Scan for the cell matching the given text and deliver its [X, Y] coordinate at center. 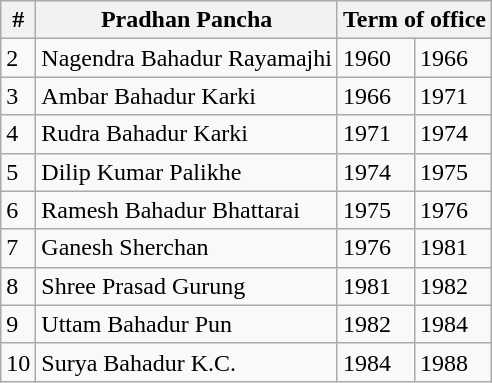
Uttam Bahadur Pun [187, 324]
1960 [376, 58]
Ramesh Bahadur Bhattarai [187, 210]
5 [18, 172]
Shree Prasad Gurung [187, 286]
3 [18, 96]
Rudra Bahadur Karki [187, 134]
Ganesh Sherchan [187, 248]
7 [18, 248]
1988 [452, 362]
Term of office [414, 20]
Nagendra Bahadur Rayamajhi [187, 58]
9 [18, 324]
8 [18, 286]
Surya Bahadur K.C. [187, 362]
Dilip Kumar Palikhe [187, 172]
10 [18, 362]
2 [18, 58]
Pradhan Pancha [187, 20]
6 [18, 210]
4 [18, 134]
# [18, 20]
Ambar Bahadur Karki [187, 96]
